Extract the (X, Y) coordinate from the center of the cell holding the provided text.  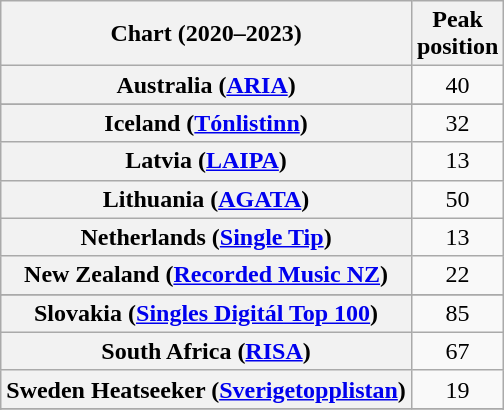
Australia (ARIA) (206, 85)
19 (457, 389)
Netherlands (Single Tip) (206, 237)
67 (457, 351)
Peakposition (457, 34)
85 (457, 313)
South Africa (RISA) (206, 351)
New Zealand (Recorded Music NZ) (206, 275)
Sweden Heatseeker (Sverigetopplistan) (206, 389)
Slovakia (Singles Digitál Top 100) (206, 313)
50 (457, 199)
Latvia (LAIPA) (206, 161)
Iceland (Tónlistinn) (206, 123)
32 (457, 123)
Lithuania (AGATA) (206, 199)
Chart (2020–2023) (206, 34)
22 (457, 275)
40 (457, 85)
